Find where the given text appears and provide that cell's center as [x, y] coordinate. 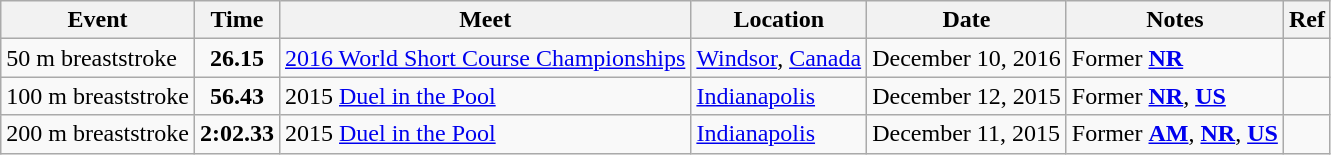
2:02.33 [236, 134]
Notes [1174, 20]
Windsor, Canada [779, 58]
Ref [1306, 20]
Former NR [1174, 58]
Meet [484, 20]
December 10, 2016 [967, 58]
Event [98, 20]
56.43 [236, 96]
December 11, 2015 [967, 134]
December 12, 2015 [967, 96]
50 m breaststroke [98, 58]
200 m breaststroke [98, 134]
100 m breaststroke [98, 96]
2016 World Short Course Championships [484, 58]
Location [779, 20]
Date [967, 20]
Former NR, US [1174, 96]
Time [236, 20]
Former AM, NR, US [1174, 134]
26.15 [236, 58]
